Extract the (X, Y) coordinate from the center of the cell holding the provided text.  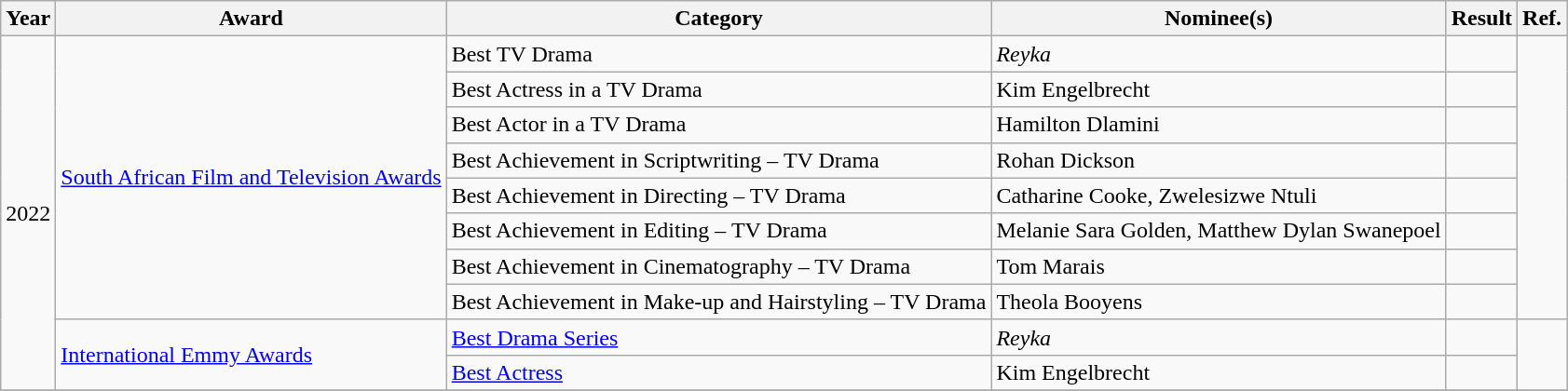
Best Drama Series (719, 337)
Best TV Drama (719, 54)
Result (1481, 19)
Catharine Cooke, Zwelesizwe Ntuli (1219, 195)
Best Achievement in Cinematography – TV Drama (719, 266)
South African Film and Television Awards (252, 178)
Category (719, 19)
Rohan Dickson (1219, 160)
Hamilton Dlamini (1219, 125)
2022 (28, 214)
Best Actress (719, 372)
Tom Marais (1219, 266)
International Emmy Awards (252, 355)
Award (252, 19)
Best Achievement in Directing – TV Drama (719, 195)
Best Achievement in Editing – TV Drama (719, 231)
Melanie Sara Golden, Matthew Dylan Swanepoel (1219, 231)
Year (28, 19)
Best Actor in a TV Drama (719, 125)
Nominee(s) (1219, 19)
Best Achievement in Make-up and Hairstyling – TV Drama (719, 302)
Ref. (1543, 19)
Theola Booyens (1219, 302)
Best Actress in a TV Drama (719, 89)
Best Achievement in Scriptwriting – TV Drama (719, 160)
